Extract the [X, Y] coordinate from the center of the cell holding the provided text.  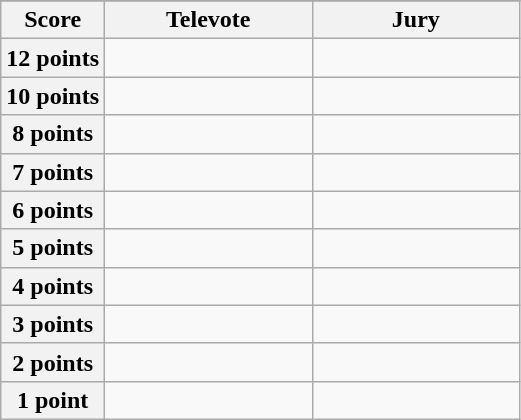
3 points [53, 324]
12 points [53, 58]
Jury [416, 20]
Score [53, 20]
4 points [53, 286]
7 points [53, 172]
Televote [209, 20]
5 points [53, 248]
8 points [53, 134]
6 points [53, 210]
10 points [53, 96]
1 point [53, 400]
2 points [53, 362]
